Output the (X, Y) coordinate of the center of the cell containing the given text.  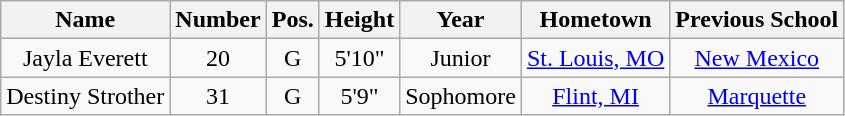
Hometown (595, 20)
St. Louis, MO (595, 58)
Marquette (757, 96)
New Mexico (757, 58)
Pos. (292, 20)
31 (218, 96)
5'9" (359, 96)
Year (461, 20)
Jayla Everett (86, 58)
5'10" (359, 58)
Name (86, 20)
Flint, MI (595, 96)
20 (218, 58)
Height (359, 20)
Junior (461, 58)
Number (218, 20)
Destiny Strother (86, 96)
Previous School (757, 20)
Sophomore (461, 96)
